Search for the cell housing the specified text and yield its (x, y) center coordinate. 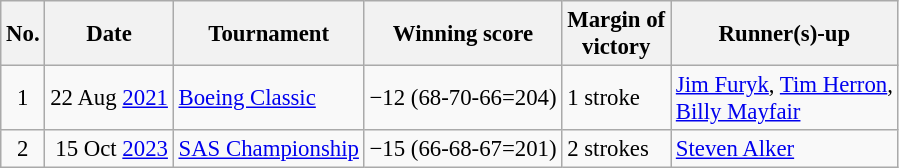
Runner(s)-up (785, 34)
Jim Furyk, Tim Herron, Billy Mayfair (785, 98)
1 (23, 98)
15 Oct 2023 (109, 149)
−12 (68-70-66=204) (463, 98)
No. (23, 34)
Winning score (463, 34)
Margin ofvictory (616, 34)
SAS Championship (268, 149)
2 (23, 149)
1 stroke (616, 98)
Tournament (268, 34)
Boeing Classic (268, 98)
2 strokes (616, 149)
Date (109, 34)
22 Aug 2021 (109, 98)
Steven Alker (785, 149)
−15 (66-68-67=201) (463, 149)
